Locate the cell with the specified text and output its [X, Y] center coordinate. 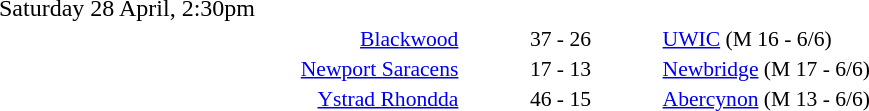
17 - 13 [560, 68]
37 - 26 [560, 38]
